For the text-containing cell, return its midpoint in [X, Y] coordinate format. 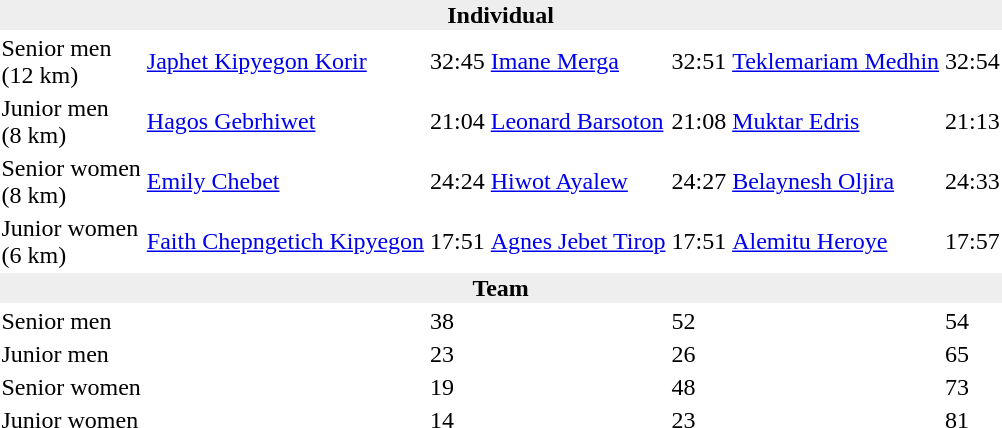
73 [973, 387]
Muktar Edris [836, 122]
38 [458, 321]
32:45 [458, 62]
Leonard Barsoton [578, 122]
Senior men(12 km) [71, 62]
24:27 [699, 182]
21:04 [458, 122]
Teklemariam Medhin [836, 62]
24:24 [458, 182]
Faith Chepngetich Kipyegon [285, 242]
Belaynesh Oljira [836, 182]
48 [699, 387]
Emily Chebet [285, 182]
54 [973, 321]
Junior women(6 km) [71, 242]
Alemitu Heroye [836, 242]
21:08 [699, 122]
21:13 [973, 122]
Hiwot Ayalew [578, 182]
Hagos Gebrhiwet [285, 122]
32:51 [699, 62]
Junior men(8 km) [71, 122]
Individual [500, 15]
26 [699, 354]
24:33 [973, 182]
17:57 [973, 242]
Senior women(8 km) [71, 182]
52 [699, 321]
Japhet Kipyegon Korir [285, 62]
Senior women [71, 387]
Agnes Jebet Tirop [578, 242]
23 [458, 354]
65 [973, 354]
Senior men [71, 321]
Imane Merga [578, 62]
Team [500, 288]
Junior men [71, 354]
32:54 [973, 62]
19 [458, 387]
